Search for the cell housing the specified text and yield its (X, Y) center coordinate. 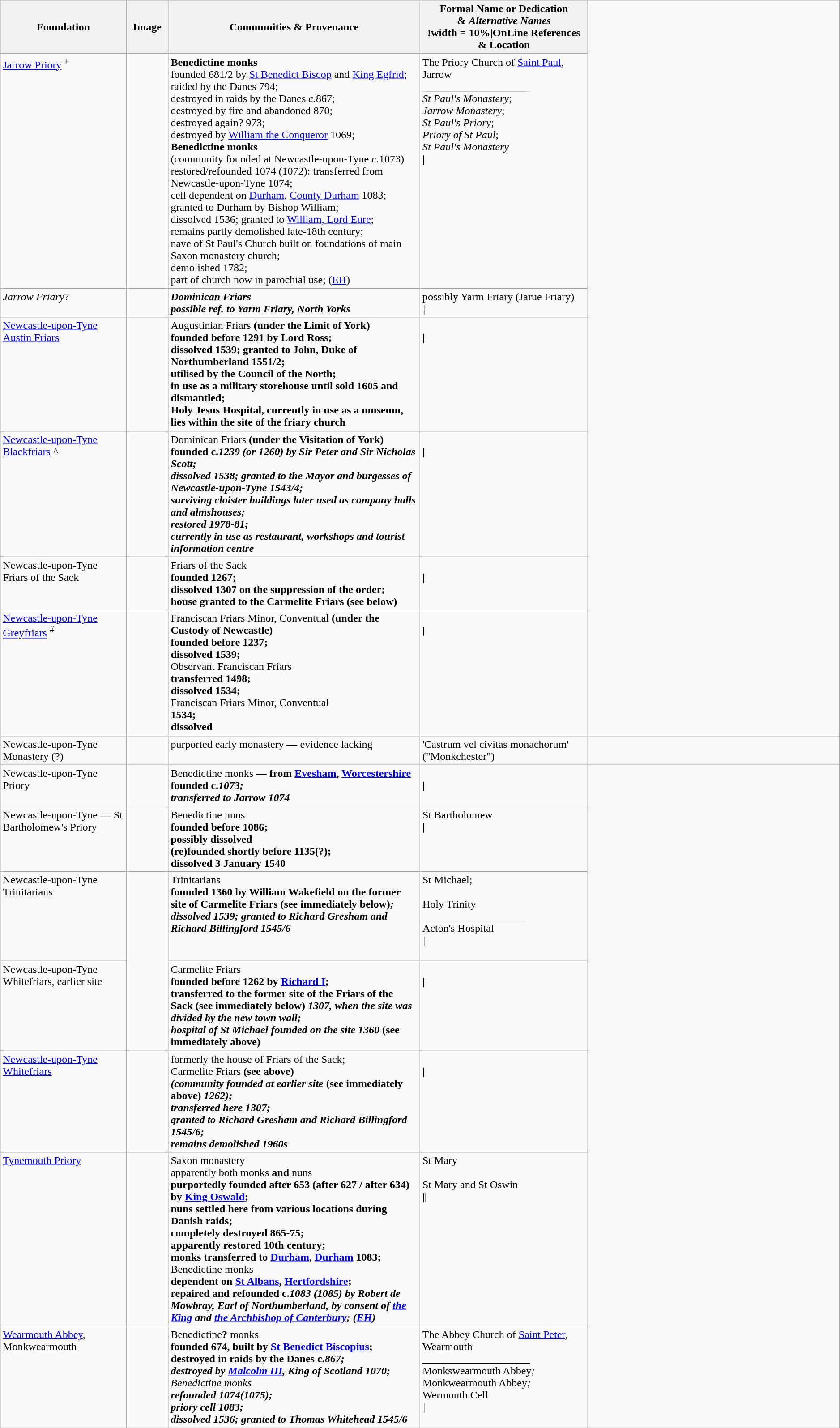
St MarySt Mary and St Oswin|| (504, 1240)
Newcastle-upon-Tyne Friars of the Sack (64, 584)
'Castrum vel civitas monachorum' ("Monkchester") (504, 750)
purported early monastery — evidence lacking (294, 750)
possibly Yarm Friary (Jarue Friary)| (504, 303)
Newcastle-upon-Tyne Greyfriars # (64, 673)
Benedictine nunsfounded before 1086;possibly dissolved(re)founded shortly before 1135(?);dissolved 3 January 1540 (294, 839)
Jarrow Friary? (64, 303)
Newcastle-upon-Tyne Monastery (?) (64, 750)
Formal Name or Dedication & Alternative Names!width = 10%|OnLine References & Location (504, 27)
Dominican Friarspossible ref. to Yarm Friary, North Yorks (294, 303)
Wearmouth Abbey, Monkwearmouth (64, 1377)
Newcastle-upon-Tyne — St Bartholomew's Priory (64, 839)
Benedictine monks — from Evesham, Worcestershirefounded c.1073;transferred to Jarrow 1074 (294, 785)
The Abbey Church of Saint Peter, Wearmouth____________________Monkswearmouth Abbey;Monkwearmouth Abbey;Wermouth Cell| (504, 1377)
Jarrow Priory + (64, 171)
Friars of the Sackfounded 1267;dissolved 1307 on the suppression of the order;house granted to the Carmelite Friars (see below) (294, 584)
Newcastle-upon-Tyne Austin Friars (64, 374)
St Bartholomew| (504, 839)
Newcastle-upon-Tyne Whitefriars, earlier site (64, 1006)
Foundation (64, 27)
St Michael;Holy Trinity____________________Acton's Hospital| (504, 916)
Newcastle-upon-Tyne Priory (64, 785)
Newcastle-upon-Tyne Trinitarians (64, 916)
Image (147, 27)
Tynemouth Priory (64, 1240)
Newcastle-upon-Tyne Whitefriars (64, 1102)
Communities & Provenance (294, 27)
Newcastle-upon-Tyne Blackfriars ^ (64, 494)
